Determine the [x, y] coordinate at the center of the cell enclosing the given text.  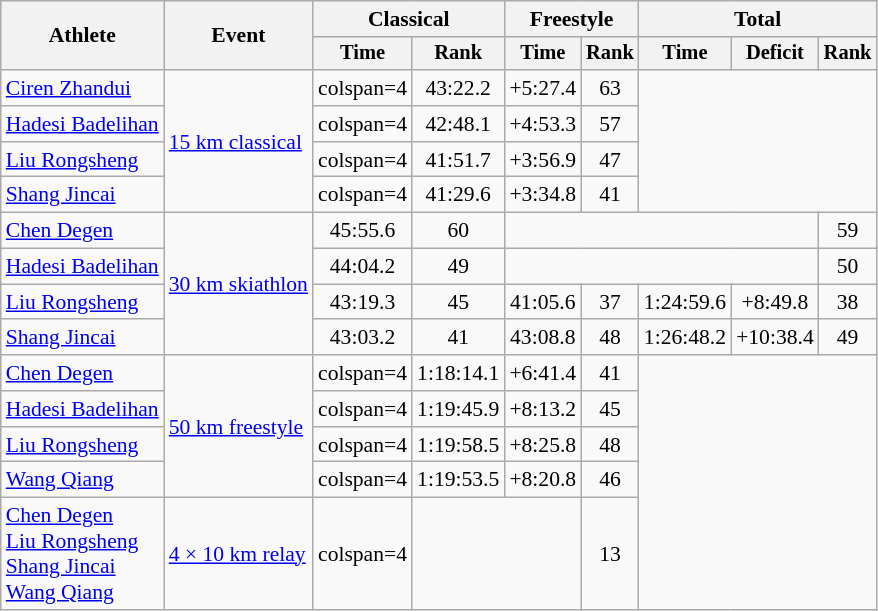
1:18:14.1 [458, 373]
1:26:48.2 [685, 338]
47 [610, 160]
Ciren Zhandui [82, 88]
Deficit [775, 54]
59 [848, 231]
+8:20.8 [542, 480]
1:19:58.5 [458, 445]
50 km freestyle [238, 426]
38 [848, 302]
1:19:53.5 [458, 480]
30 km skiathlon [238, 284]
+8:13.2 [542, 409]
63 [610, 88]
46 [610, 480]
41:29.6 [458, 195]
+10:38.4 [775, 338]
13 [610, 554]
Freestyle [571, 19]
50 [848, 267]
Athlete [82, 36]
+6:41.4 [542, 373]
Event [238, 36]
4 × 10 km relay [238, 554]
+4:53.3 [542, 124]
Wang Qiang [82, 480]
Chen DegenLiu RongshengShang JincaiWang Qiang [82, 554]
41:05.6 [542, 302]
Classical [408, 19]
+3:34.8 [542, 195]
45:55.6 [362, 231]
+8:49.8 [775, 302]
43:22.2 [458, 88]
+5:27.4 [542, 88]
43:08.8 [542, 338]
44:04.2 [362, 267]
+8:25.8 [542, 445]
41:51.7 [458, 160]
43:19.3 [362, 302]
60 [458, 231]
15 km classical [238, 141]
1:19:45.9 [458, 409]
43:03.2 [362, 338]
37 [610, 302]
+3:56.9 [542, 160]
1:24:59.6 [685, 302]
57 [610, 124]
Total [758, 19]
42:48.1 [458, 124]
